Find where the given text appears and provide that cell's center as [X, Y] coordinate. 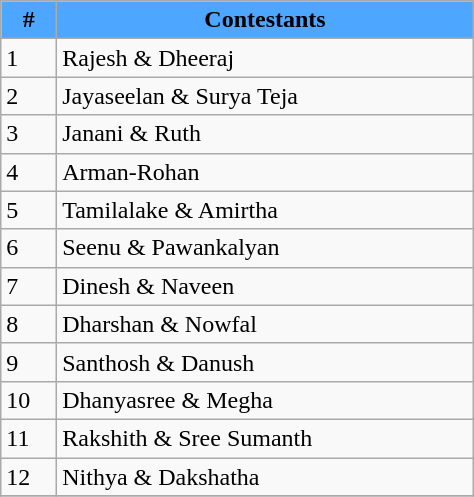
5 [29, 210]
Dhanyasree & Megha [266, 400]
12 [29, 477]
Jayaseelan & Surya Teja [266, 96]
Arman-Rohan [266, 172]
Janani & Ruth [266, 134]
Dharshan & Nowfal [266, 324]
3 [29, 134]
2 [29, 96]
# [29, 20]
Rakshith & Sree Sumanth [266, 438]
Rajesh & Dheeraj [266, 58]
8 [29, 324]
Dinesh & Naveen [266, 286]
7 [29, 286]
6 [29, 248]
4 [29, 172]
Seenu & Pawankalyan [266, 248]
1 [29, 58]
10 [29, 400]
9 [29, 362]
Santhosh & Danush [266, 362]
Tamilalake & Amirtha [266, 210]
11 [29, 438]
Nithya & Dakshatha [266, 477]
Contestants [266, 20]
